Detect which cell encompasses the target text, then output its (X, Y) center coordinate. 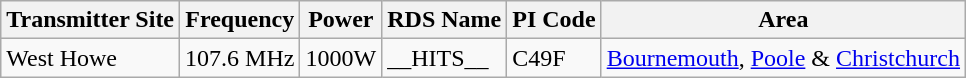
107.6 MHz (240, 58)
West Howe (90, 58)
Frequency (240, 20)
Transmitter Site (90, 20)
RDS Name (444, 20)
PI Code (554, 20)
__HITS__ (444, 58)
C49F (554, 58)
Power (341, 20)
Bournemouth, Poole & Christchurch (783, 58)
Area (783, 20)
1000W (341, 58)
